Extract the (x, y) coordinate from the center of the cell holding the provided text.  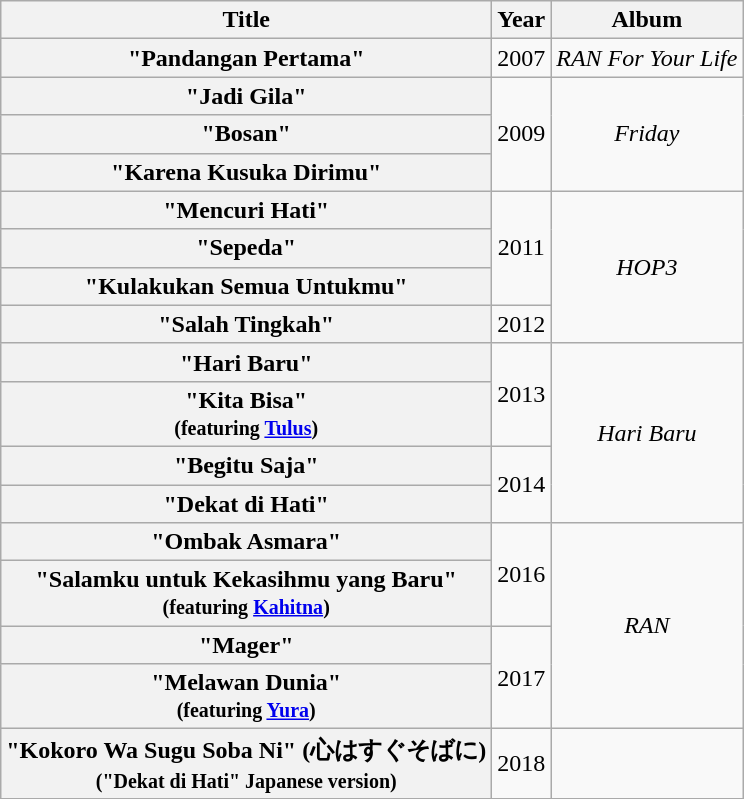
2014 (522, 484)
"Bosan" (246, 134)
2007 (522, 58)
2012 (522, 324)
2013 (522, 394)
Album (647, 20)
2016 (522, 574)
"Melawan Dunia" (featuring Yura) (246, 696)
Year (522, 20)
"Salah Tingkah" (246, 324)
2011 (522, 248)
Friday (647, 134)
2017 (522, 678)
"Hari Baru" (246, 362)
"Salamku untuk Kekasihmu yang Baru" (featuring Kahitna) (246, 594)
Title (246, 20)
"Kokoro Wa Sugu Soba Ni" (心はすぐそばに) ("Dekat di Hati" Japanese version) (246, 764)
"Dekat di Hati" (246, 503)
HOP3 (647, 267)
"Karena Kusuka Dirimu" (246, 172)
RAN (647, 626)
"Kulakukan Semua Untukmu" (246, 286)
"Sepeda" (246, 248)
2009 (522, 134)
"Mencuri Hati" (246, 210)
RAN For Your Life (647, 58)
2018 (522, 764)
"Jadi Gila" (246, 96)
"Mager" (246, 645)
"Ombak Asmara" (246, 542)
Hari Baru (647, 432)
"Kita Bisa" (featuring Tulus) (246, 414)
"Pandangan Pertama" (246, 58)
"Begitu Saja" (246, 465)
